Detect which cell encompasses the target text, then output its [X, Y] center coordinate. 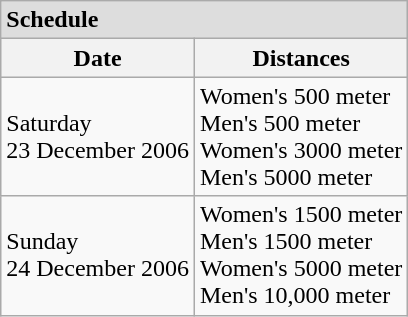
Sunday24 December 2006 [98, 256]
Women's 1500 meterMen's 1500 meterWomen's 5000 meterMen's 10,000 meter [300, 256]
Date [98, 58]
Distances [300, 58]
Saturday23 December 2006 [98, 136]
Women's 500 meterMen's 500 meterWomen's 3000 meterMen's 5000 meter [300, 136]
Schedule [204, 20]
